Output the (x, y) coordinate of the center of the cell containing the given text.  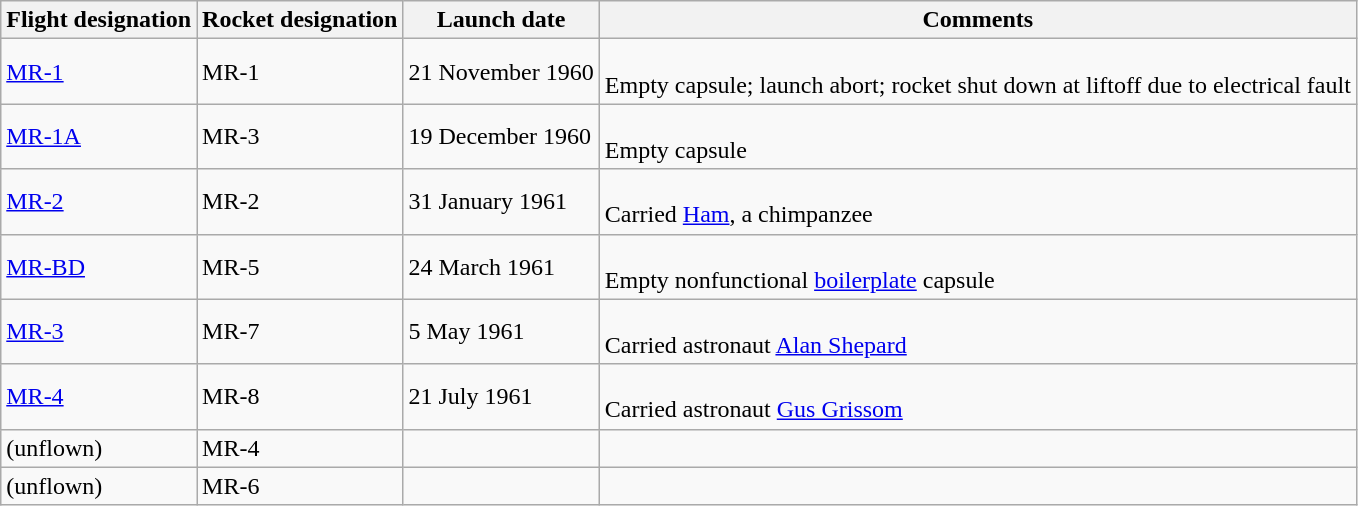
Comments (978, 20)
31 January 1961 (501, 202)
MR-BD (99, 266)
19 December 1960 (501, 136)
Carried Ham, a chimpanzee (978, 202)
MR-6 (300, 486)
Empty capsule (978, 136)
21 November 1960 (501, 72)
MR-7 (300, 332)
21 July 1961 (501, 396)
Empty capsule; launch abort; rocket shut down at liftoff due to electrical fault (978, 72)
Launch date (501, 20)
Rocket designation (300, 20)
24 March 1961 (501, 266)
Carried astronaut Gus Grissom (978, 396)
Carried astronaut Alan Shepard (978, 332)
5 May 1961 (501, 332)
Flight designation (99, 20)
MR-8 (300, 396)
MR-1A (99, 136)
Empty nonfunctional boilerplate capsule (978, 266)
MR-5 (300, 266)
